Pinpoint the cell where the given text exists, returning its [X, Y] midpoint coordinate. 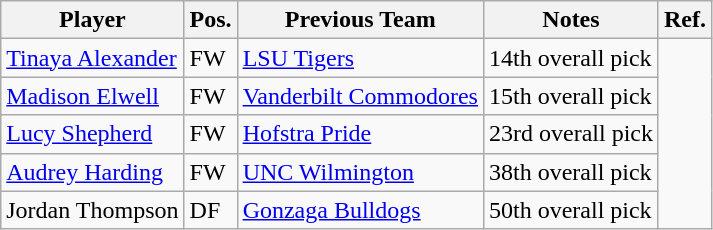
DF [210, 210]
Audrey Harding [92, 172]
15th overall pick [570, 96]
Gonzaga Bulldogs [360, 210]
50th overall pick [570, 210]
Jordan Thompson [92, 210]
Tinaya Alexander [92, 58]
Player [92, 20]
Vanderbilt Commodores [360, 96]
Hofstra Pride [360, 134]
Previous Team [360, 20]
Notes [570, 20]
38th overall pick [570, 172]
UNC Wilmington [360, 172]
Ref. [684, 20]
Lucy Shepherd [92, 134]
Madison Elwell [92, 96]
14th overall pick [570, 58]
LSU Tigers [360, 58]
23rd overall pick [570, 134]
Pos. [210, 20]
